Determine the (x, y) coordinate at the center of the cell enclosing the given text.  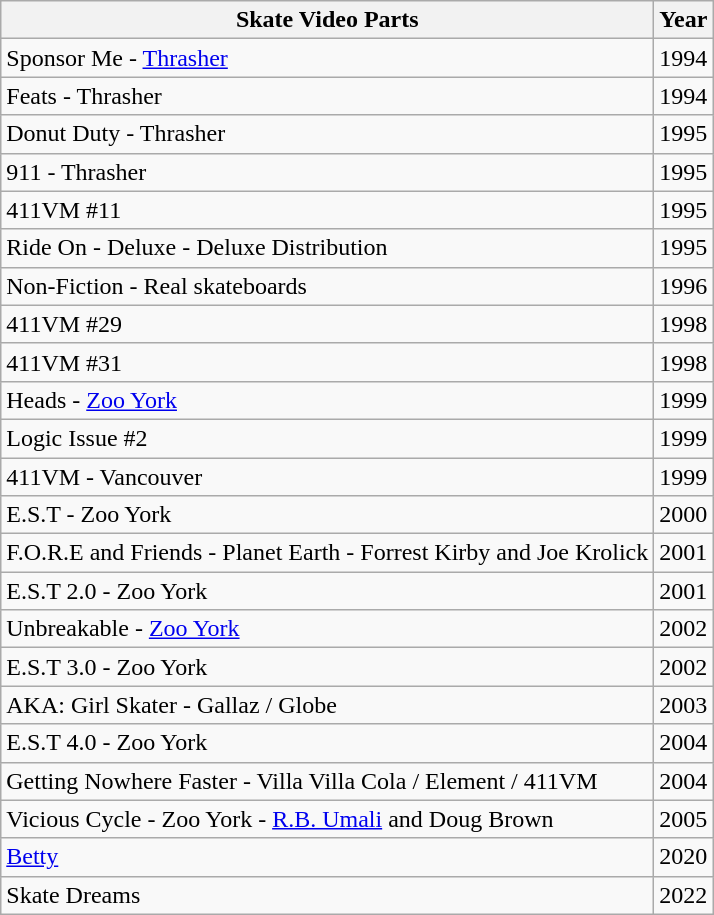
2020 (684, 857)
2005 (684, 819)
Ride On - Deluxe - Deluxe Distribution (328, 248)
E.S.T 3.0 - Zoo York (328, 667)
411VM - Vancouver (328, 477)
Skate Dreams (328, 895)
Betty (328, 857)
911 - Thrasher (328, 172)
Vicious Cycle - Zoo York - R.B. Umali and Doug Brown (328, 819)
411VM #29 (328, 324)
Non-Fiction - Real skateboards (328, 286)
Getting Nowhere Faster - Villa Villa Cola / Element / 411VM (328, 781)
2022 (684, 895)
AKA: Girl Skater - Gallaz / Globe (328, 705)
Skate Video Parts (328, 20)
411VM #31 (328, 362)
Logic Issue #2 (328, 438)
Year (684, 20)
2000 (684, 515)
E.S.T - Zoo York (328, 515)
Unbreakable - Zoo York (328, 629)
1996 (684, 286)
E.S.T 2.0 - Zoo York (328, 591)
Sponsor Me - Thrasher (328, 58)
Feats - Thrasher (328, 96)
411VM #11 (328, 210)
E.S.T 4.0 - Zoo York (328, 743)
Donut Duty - Thrasher (328, 134)
F.O.R.E and Friends - Planet Earth - Forrest Kirby and Joe Krolick (328, 553)
2003 (684, 705)
Heads - Zoo York (328, 400)
